Scan for the cell matching the given text and deliver its [x, y] coordinate at center. 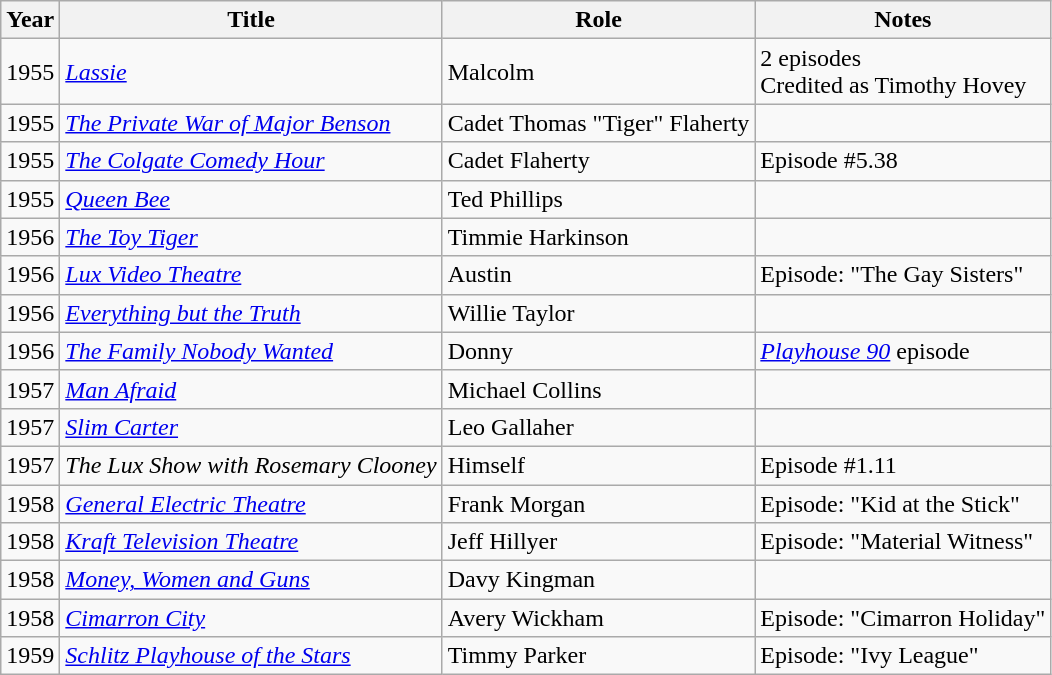
The Private War of Major Benson [251, 123]
Notes [903, 20]
Year [30, 20]
Cimarron City [251, 618]
Episode: "The Gay Sisters" [903, 275]
Michael Collins [598, 389]
Queen Bee [251, 199]
Austin [598, 275]
Role [598, 20]
Slim Carter [251, 427]
The Toy Tiger [251, 237]
Everything but the Truth [251, 313]
Lux Video Theatre [251, 275]
Money, Women and Guns [251, 580]
Lassie [251, 72]
Kraft Television Theatre [251, 542]
Episode: "Ivy League" [903, 656]
Title [251, 20]
2 episodesCredited as Timothy Hovey [903, 72]
1959 [30, 656]
The Lux Show with Rosemary Clooney [251, 465]
Man Afraid [251, 389]
Timmie Harkinson [598, 237]
The Family Nobody Wanted [251, 351]
Episode #1.11 [903, 465]
Davy Kingman [598, 580]
Ted Phillips [598, 199]
Cadet Thomas "Tiger" Flaherty [598, 123]
Schlitz Playhouse of the Stars [251, 656]
Playhouse 90 episode [903, 351]
Willie Taylor [598, 313]
Timmy Parker [598, 656]
Episode: "Cimarron Holiday" [903, 618]
Episode #5.38 [903, 161]
Malcolm [598, 72]
Episode: "Material Witness" [903, 542]
Donny [598, 351]
Episode: "Kid at the Stick" [903, 503]
Leo Gallaher [598, 427]
General Electric Theatre [251, 503]
Himself [598, 465]
Frank Morgan [598, 503]
Avery Wickham [598, 618]
Jeff Hillyer [598, 542]
The Colgate Comedy Hour [251, 161]
Cadet Flaherty [598, 161]
